Output the (X, Y) coordinate of the center of the cell containing the given text.  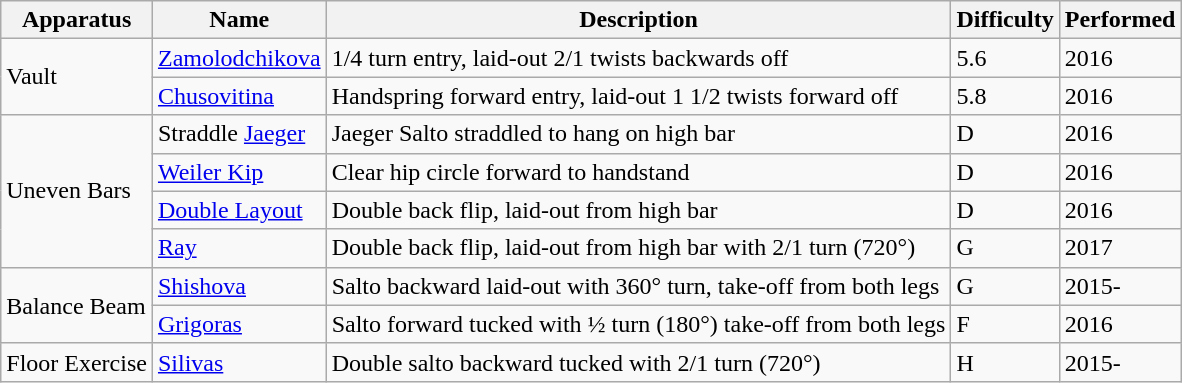
H (1005, 362)
5.6 (1005, 58)
Vault (77, 77)
Zamolodchikova (239, 58)
Floor Exercise (77, 362)
Salto forward tucked with ½ turn (180°) take-off from both legs (638, 324)
Difficulty (1005, 20)
2017 (1120, 248)
F (1005, 324)
Name (239, 20)
Clear hip circle forward to handstand (638, 172)
Performed (1120, 20)
Double back flip, laid-out from high bar with 2/1 turn (720°) (638, 248)
Chusovitina (239, 96)
Weiler Kip (239, 172)
Balance Beam (77, 305)
Double back flip, laid-out from high bar (638, 210)
Jaeger Salto straddled to hang on high bar (638, 134)
Double Layout (239, 210)
1/4 turn entry, laid-out 2/1 twists backwards off (638, 58)
Apparatus (77, 20)
Description (638, 20)
Silivas (239, 362)
Handspring forward entry, laid-out 1 1/2 twists forward off (638, 96)
Ray (239, 248)
Grigoras (239, 324)
5.8 (1005, 96)
Salto backward laid-out with 360° turn, take-off from both legs (638, 286)
Straddle Jaeger (239, 134)
Double salto backward tucked with 2/1 turn (720°) (638, 362)
Shishova (239, 286)
Uneven Bars (77, 191)
